Determine the [x, y] coordinate at the center of the cell enclosing the given text.  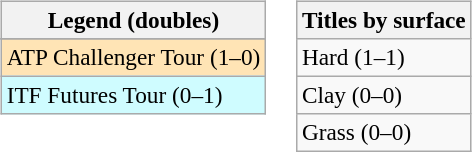
Grass (0–0) [384, 133]
Titles by surface [384, 20]
ATP Challenger Tour (1–0) [133, 57]
Legend (doubles) [133, 20]
ITF Futures Tour (0–1) [133, 95]
Clay (0–0) [384, 95]
Hard (1–1) [384, 57]
